Identify which cell holds the provided text, then report its [X, Y] central coordinate. 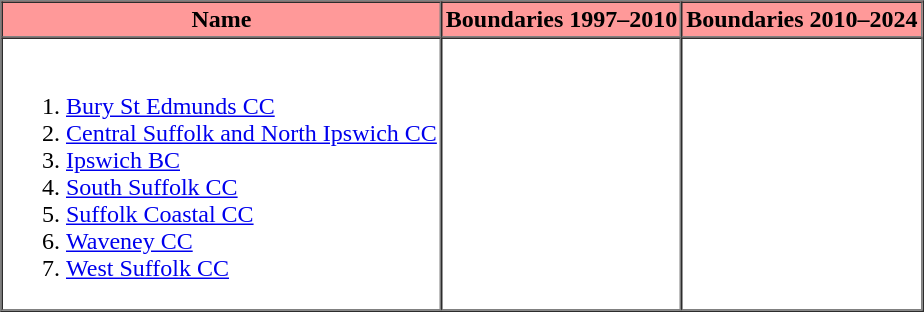
Bury St Edmunds CCCentral Suffolk and North Ipswich CCIpswich BCSouth Suffolk CCSuffolk Coastal CCWaveney CCWest Suffolk CC [222, 174]
Name [222, 20]
Boundaries 2010–2024 [802, 20]
Boundaries 1997–2010 [561, 20]
